Find where the given text appears and provide that cell's center as [x, y] coordinate. 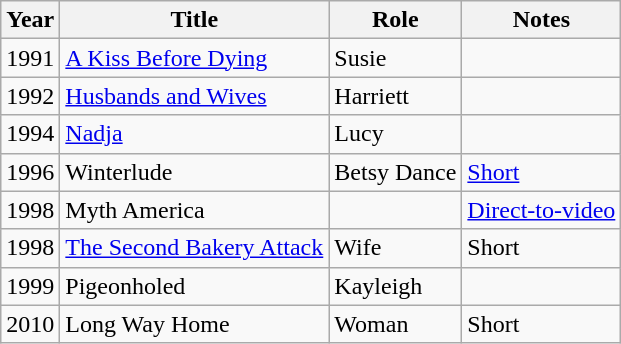
Nadja [194, 134]
Woman [396, 324]
Myth America [194, 210]
1994 [30, 134]
Pigeonholed [194, 286]
The Second Bakery Attack [194, 248]
Harriett [396, 96]
Husbands and Wives [194, 96]
Long Way Home [194, 324]
Direct-to-video [542, 210]
Susie [396, 58]
A Kiss Before Dying [194, 58]
1996 [30, 172]
2010 [30, 324]
1991 [30, 58]
Wife [396, 248]
Role [396, 20]
Notes [542, 20]
1992 [30, 96]
Kayleigh [396, 286]
Year [30, 20]
1999 [30, 286]
Betsy Dance [396, 172]
Winterlude [194, 172]
Title [194, 20]
Lucy [396, 134]
